Provide the (X, Y) coordinate of the cell's center where the given text is located.  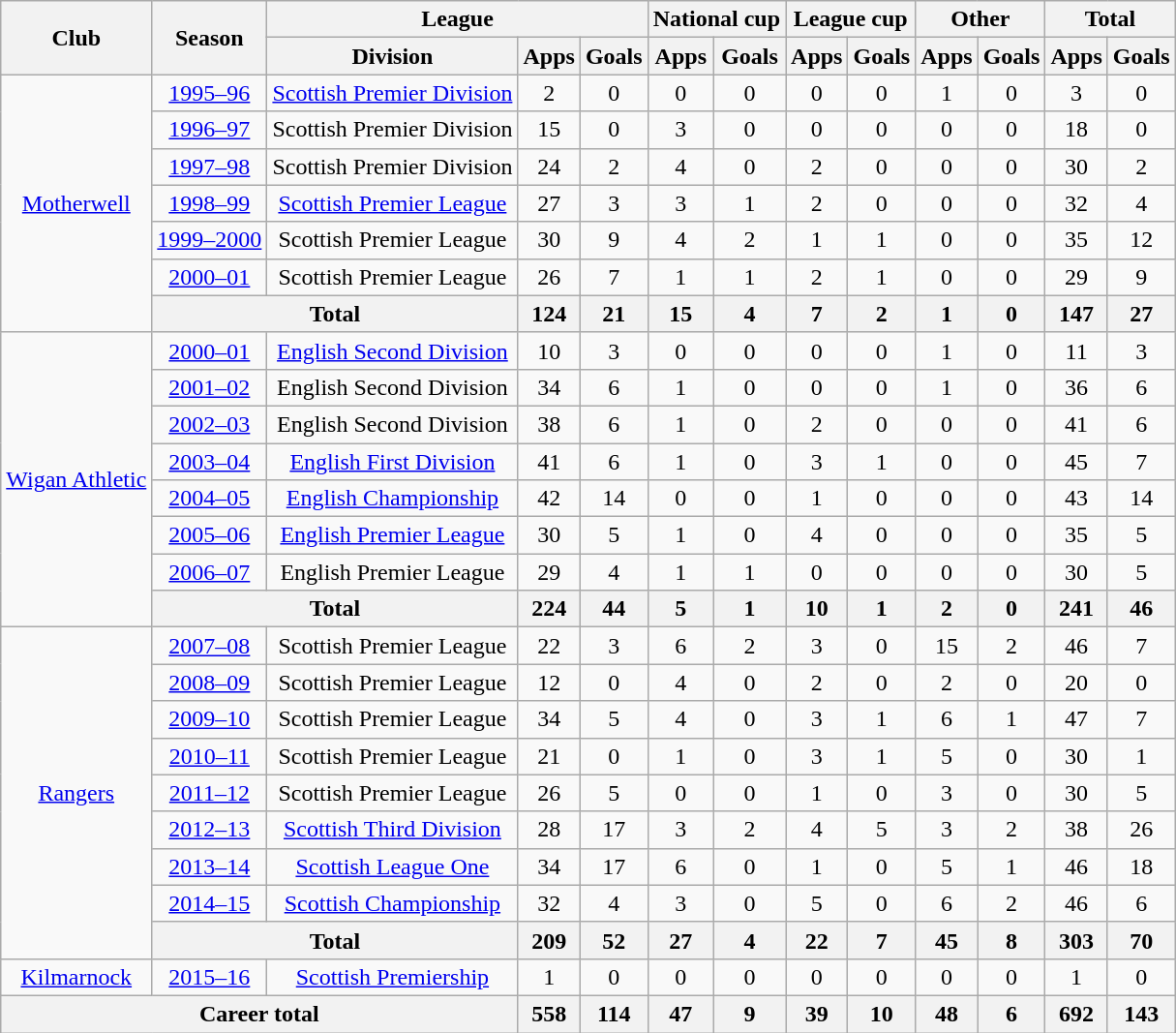
2012–13 (209, 830)
1996–97 (209, 130)
20 (1076, 683)
52 (614, 940)
114 (614, 1014)
2003–04 (209, 462)
1998–99 (209, 203)
11 (1076, 350)
Career total (259, 1014)
124 (549, 314)
2010–11 (209, 756)
1995–96 (209, 93)
224 (549, 609)
2004–05 (209, 499)
1999–2000 (209, 240)
2005–06 (209, 535)
2014–15 (209, 903)
English Championship (393, 499)
Scottish League One (393, 866)
English First Division (393, 462)
2006–07 (209, 572)
National cup (716, 19)
Season (209, 38)
Kilmarnock (76, 977)
28 (549, 830)
Wigan Athletic (76, 479)
2013–14 (209, 866)
143 (1141, 1014)
692 (1076, 1014)
8 (1011, 940)
Division (393, 56)
Motherwell (76, 203)
39 (817, 1014)
2015–16 (209, 977)
Rangers (76, 794)
241 (1076, 609)
League (457, 19)
Scottish Premiership (393, 977)
303 (1076, 940)
Scottish Championship (393, 903)
42 (549, 499)
70 (1141, 940)
2008–09 (209, 683)
Scottish Third Division (393, 830)
209 (549, 940)
147 (1076, 314)
Other (980, 19)
44 (614, 609)
43 (1076, 499)
2001–02 (209, 387)
558 (549, 1014)
36 (1076, 387)
48 (947, 1014)
Club (76, 38)
2007–08 (209, 646)
2011–12 (209, 793)
1997–98 (209, 167)
League cup (851, 19)
2002–03 (209, 424)
2009–10 (209, 719)
24 (549, 167)
